Extract the [x, y] coordinate from the center of the cell holding the provided text.  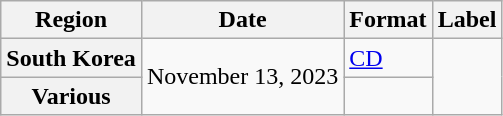
Label [467, 20]
Region [72, 20]
CD [388, 58]
November 13, 2023 [242, 77]
South Korea [72, 58]
Date [242, 20]
Format [388, 20]
Various [72, 96]
